For the text-containing cell, return its midpoint in [X, Y] coordinate format. 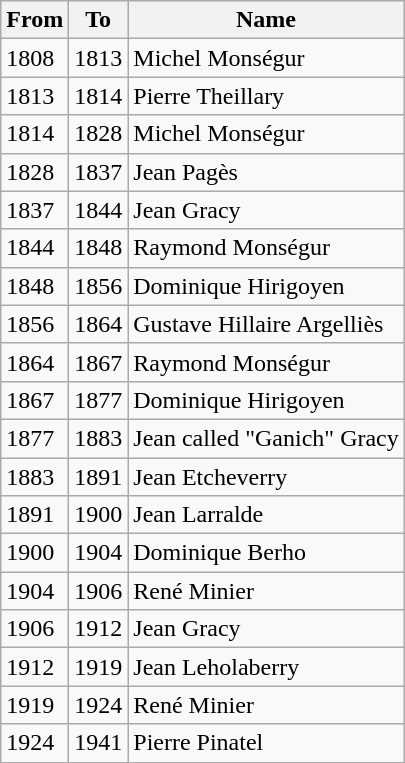
To [98, 20]
From [35, 20]
Dominique Berho [266, 553]
1941 [98, 743]
Jean Leholaberry [266, 667]
Jean Pagès [266, 172]
Pierre Theillary [266, 96]
Pierre Pinatel [266, 743]
Name [266, 20]
1808 [35, 58]
Jean Etcheverry [266, 477]
Jean Larralde [266, 515]
Jean called "Ganich" Gracy [266, 438]
Gustave Hillaire Argelliès [266, 324]
